Detect which cell encompasses the target text, then output its [X, Y] center coordinate. 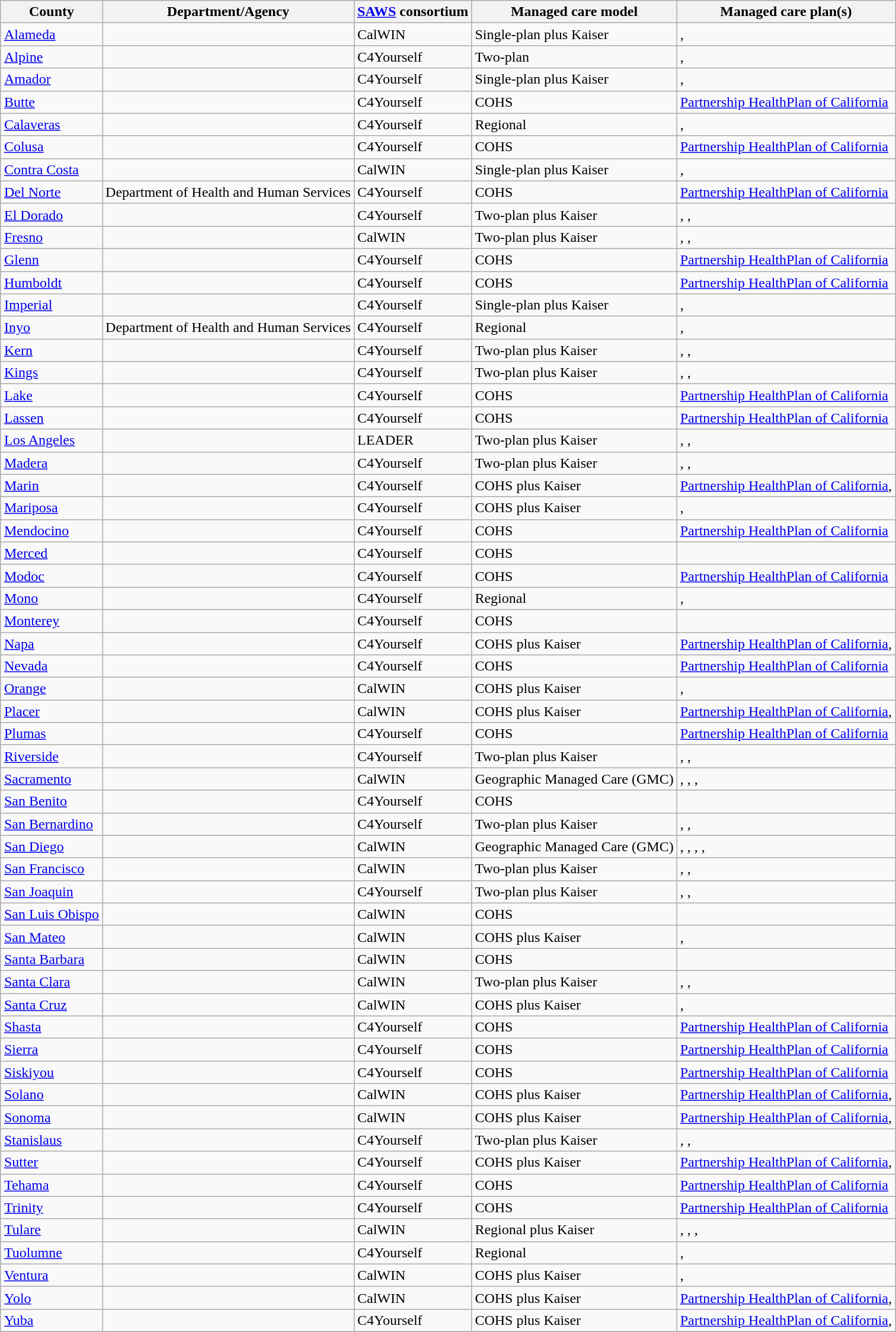
Napa [51, 643]
Madera [51, 463]
Stanislaus [51, 1140]
Nevada [51, 666]
Two-plan [574, 57]
Inyo [51, 328]
, , , , [786, 847]
LEADER [412, 440]
Lassen [51, 418]
Orange [51, 689]
Riverside [51, 756]
Kern [51, 350]
Yuba [51, 1320]
Tuolumne [51, 1253]
Imperial [51, 305]
El Dorado [51, 215]
Sonoma [51, 1117]
San Benito [51, 801]
Mono [51, 598]
Managed care plan(s) [786, 12]
Glenn [51, 260]
Fresno [51, 237]
Plumas [51, 734]
Santa Cruz [51, 1005]
Department/Agency [229, 12]
Alameda [51, 34]
County [51, 12]
Santa Barbara [51, 959]
Tulare [51, 1230]
Butte [51, 102]
Sutter [51, 1162]
Colusa [51, 147]
Kings [51, 373]
Tehama [51, 1185]
Amador [51, 79]
Contra Costa [51, 170]
Marin [51, 485]
Monterey [51, 621]
Merced [51, 553]
San Francisco [51, 869]
San Mateo [51, 937]
San Joaquin [51, 892]
Modoc [51, 576]
Mariposa [51, 508]
San Bernardino [51, 824]
Humboldt [51, 283]
Solano [51, 1095]
Mendocino [51, 531]
Sierra [51, 1050]
Del Norte [51, 192]
Siskiyou [51, 1072]
Placer [51, 711]
Shasta [51, 1027]
Calaveras [51, 124]
Sacramento [51, 779]
Alpine [51, 57]
Trinity [51, 1208]
Ventura [51, 1275]
San Diego [51, 847]
Yolo [51, 1298]
SAWS consortium [412, 12]
Los Angeles [51, 440]
San Luis Obispo [51, 914]
Santa Clara [51, 982]
Lake [51, 395]
Regional plus Kaiser [574, 1230]
Managed care model [574, 12]
